Identify which cell holds the provided text, then report its (x, y) central coordinate. 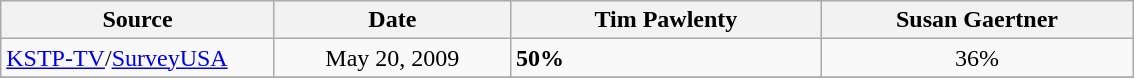
KSTP-TV/SurveyUSA (138, 58)
Tim Pawlenty (666, 20)
May 20, 2009 (392, 58)
Source (138, 20)
Date (392, 20)
36% (976, 58)
50% (666, 58)
Susan Gaertner (976, 20)
